Pinpoint the cell where the given text exists, returning its (x, y) midpoint coordinate. 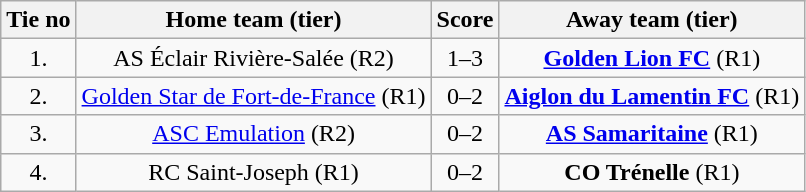
AS Éclair Rivière-Salée (R2) (254, 58)
4. (38, 172)
1. (38, 58)
3. (38, 134)
Golden Star de Fort-de-France (R1) (254, 96)
CO Trénelle (R1) (652, 172)
Home team (tier) (254, 20)
1–3 (465, 58)
Tie no (38, 20)
AS Samaritaine (R1) (652, 134)
Away team (tier) (652, 20)
Golden Lion FC (R1) (652, 58)
2. (38, 96)
ASC Emulation (R2) (254, 134)
Score (465, 20)
RC Saint-Joseph (R1) (254, 172)
Aiglon du Lamentin FC (R1) (652, 96)
